Scan for the cell matching the given text and deliver its [x, y] coordinate at center. 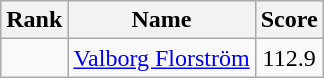
112.9 [289, 58]
Valborg Florström [162, 58]
Score [289, 20]
Name [162, 20]
Rank [34, 20]
